From the cell containing the given text, extract its center point as (X, Y) coordinate. 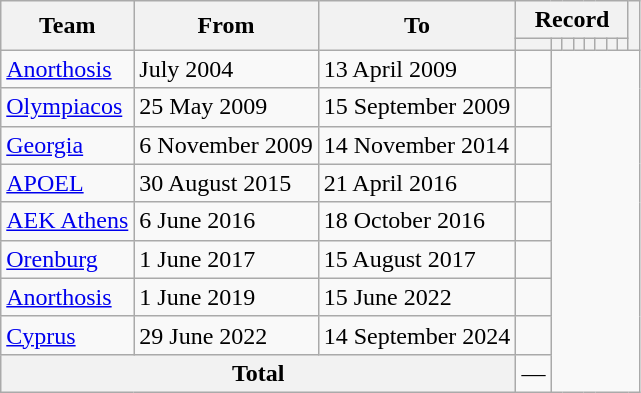
15 June 2022 (417, 297)
18 October 2016 (417, 221)
July 2004 (226, 69)
13 April 2009 (417, 69)
6 June 2016 (226, 221)
Olympiacos (68, 107)
AEK Athens (68, 221)
From (226, 26)
1 June 2017 (226, 259)
14 September 2024 (417, 335)
14 November 2014 (417, 145)
29 June 2022 (226, 335)
1 June 2019 (226, 297)
Total (258, 373)
Record (572, 20)
Cyprus (68, 335)
6 November 2009 (226, 145)
21 April 2016 (417, 183)
15 September 2009 (417, 107)
30 August 2015 (226, 183)
To (417, 26)
25 May 2009 (226, 107)
Georgia (68, 145)
Orenburg (68, 259)
APOEL (68, 183)
Team (68, 26)
15 August 2017 (417, 259)
— (534, 373)
